Return [x, y] of the center of cell containing provided text 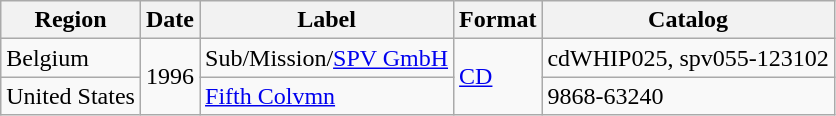
9868-63240 [688, 96]
Sub/Mission/SPV GmbH [327, 58]
Label [327, 20]
Date [170, 20]
Format [498, 20]
cdWHIP025, spv055-123102 [688, 58]
Belgium [71, 58]
CD [498, 77]
Fifth Colvmn [327, 96]
1996 [170, 77]
Catalog [688, 20]
Region [71, 20]
United States [71, 96]
